Return [x, y] of the center of cell containing provided text 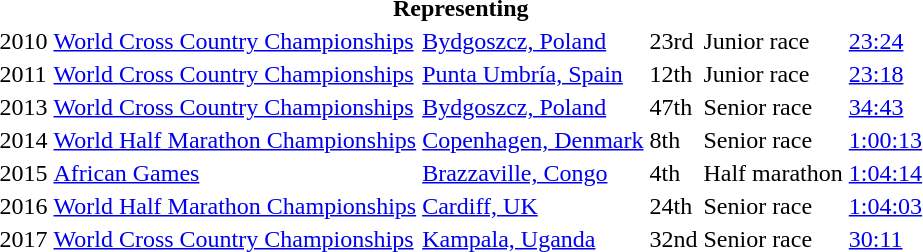
Half marathon [773, 173]
4th [674, 173]
African Games [235, 173]
Copenhagen, Denmark [533, 140]
12th [674, 74]
Cardiff, UK [533, 206]
1:04:14 [885, 173]
23:18 [885, 74]
1:00:13 [885, 140]
1:04:03 [885, 206]
23rd [674, 41]
34:43 [885, 107]
24th [674, 206]
23:24 [885, 41]
47th [674, 107]
Brazzaville, Congo [533, 173]
Punta Umbría, Spain [533, 74]
8th [674, 140]
